Pinpoint the cell where the given text exists, returning its (X, Y) midpoint coordinate. 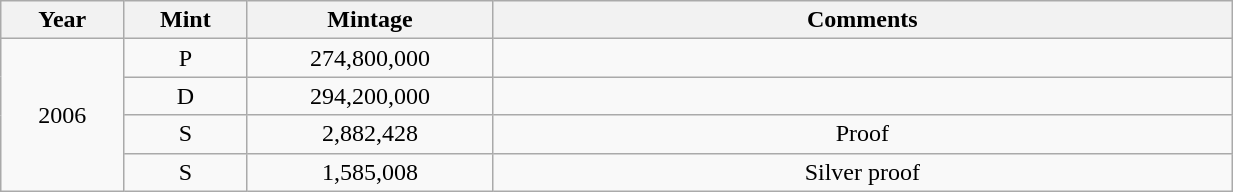
274,800,000 (370, 58)
Year (62, 20)
D (186, 96)
P (186, 58)
Proof (862, 134)
Comments (862, 20)
1,585,008 (370, 172)
Mintage (370, 20)
2006 (62, 115)
Silver proof (862, 172)
Mint (186, 20)
2,882,428 (370, 134)
294,200,000 (370, 96)
